Pinpoint the cell where the given text exists, returning its [x, y] midpoint coordinate. 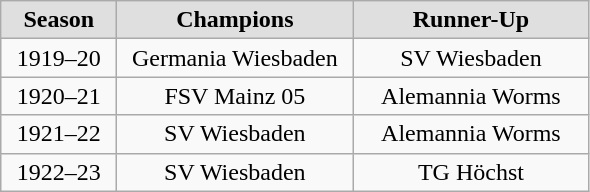
TG Höchst [471, 172]
1921–22 [59, 134]
1919–20 [59, 58]
Runner-Up [471, 20]
1920–21 [59, 96]
Germania Wiesbaden [235, 58]
1922–23 [59, 172]
Season [59, 20]
FSV Mainz 05 [235, 96]
Champions [235, 20]
